For the text-containing cell, return its midpoint in [X, Y] coordinate format. 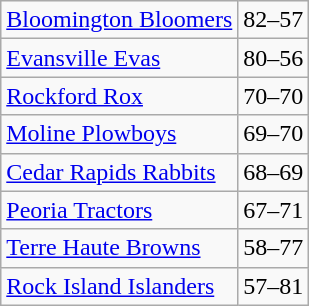
Evansville Evas [120, 58]
69–70 [274, 134]
82–57 [274, 20]
Rock Island Islanders [120, 286]
70–70 [274, 96]
80–56 [274, 58]
Bloomington Bloomers [120, 20]
Terre Haute Browns [120, 248]
67–71 [274, 210]
Moline Plowboys [120, 134]
Rockford Rox [120, 96]
Cedar Rapids Rabbits [120, 172]
Peoria Tractors [120, 210]
58–77 [274, 248]
57–81 [274, 286]
68–69 [274, 172]
